Find where the given text appears and provide that cell's center as [X, Y] coordinate. 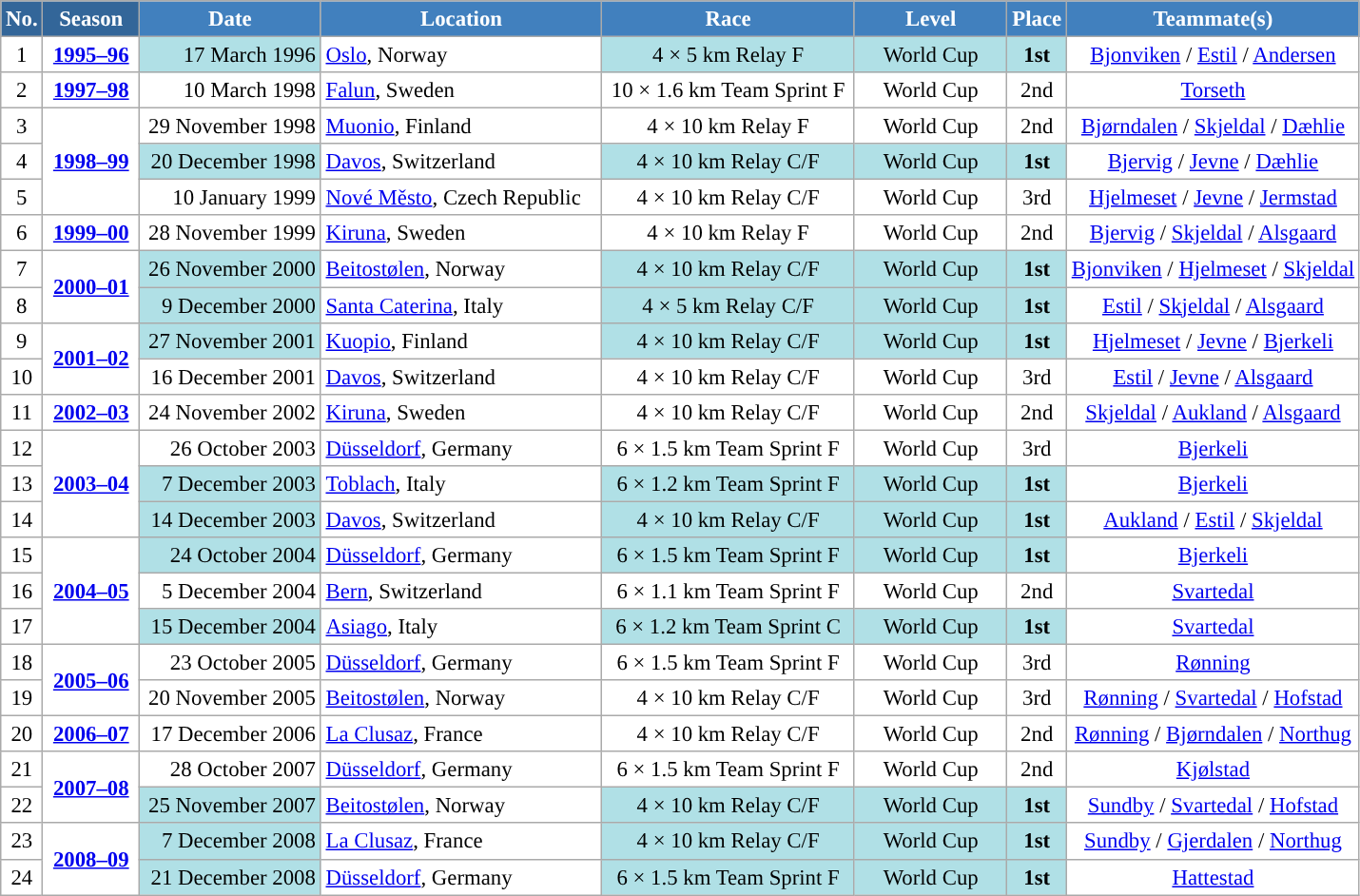
20 [22, 734]
27 November 2001 [230, 341]
2000–01 [91, 287]
2006–07 [91, 734]
15 [22, 555]
Location [461, 19]
16 December 2001 [230, 377]
2003–04 [91, 483]
14 [22, 519]
4 × 5 km Relay F [729, 55]
24 November 2002 [230, 412]
19 [22, 698]
Hjelmeset / Jevne / Jermstad [1213, 198]
Sundby / Gjerdalen / Northug [1213, 842]
24 October 2004 [230, 555]
1 [22, 55]
21 [22, 769]
10 March 1998 [230, 90]
Kuopio, Finland [461, 341]
15 December 2004 [230, 627]
Oslo, Norway [461, 55]
4 [22, 162]
Hattestad [1213, 877]
10 [22, 377]
2001–02 [91, 358]
Bjonviken / Hjelmeset / Skjeldal [1213, 269]
10 January 1999 [230, 198]
12 [22, 448]
20 December 1998 [230, 162]
7 [22, 269]
26 November 2000 [230, 269]
Bjervig / Jevne / Dæhlie [1213, 162]
Level [930, 19]
28 November 1999 [230, 233]
Estil / Skjeldal / Alsgaard [1213, 305]
17 March 1996 [230, 55]
Sundby / Svartedal / Hofstad [1213, 806]
20 November 2005 [230, 698]
Muonio, Finland [461, 127]
1995–96 [91, 55]
13 [22, 484]
2002–03 [91, 412]
10 × 1.6 km Team Sprint F [729, 90]
Race [729, 19]
29 November 1998 [230, 127]
Skjeldal / Aukland / Alsgaard [1213, 412]
Aukland / Estil / Skjeldal [1213, 519]
2008–09 [91, 860]
26 October 2003 [230, 448]
Place [1037, 19]
6 × 1.1 km Team Sprint F [729, 591]
Rønning / Svartedal / Hofstad [1213, 698]
5 [22, 198]
Rønning [1213, 663]
28 October 2007 [230, 769]
16 [22, 591]
Bern, Switzerland [461, 591]
Season [91, 19]
23 October 2005 [230, 663]
1997–98 [91, 90]
Santa Caterina, Italy [461, 305]
4 × 5 km Relay C/F [729, 305]
18 [22, 663]
Nové Město, Czech Republic [461, 198]
14 December 2003 [230, 519]
Hjelmeset / Jevne / Bjerkeli [1213, 341]
Asiago, Italy [461, 627]
23 [22, 842]
1999–00 [91, 233]
21 December 2008 [230, 877]
Kjølstad [1213, 769]
Date [230, 19]
7 December 2008 [230, 842]
9 December 2000 [230, 305]
Falun, Sweden [461, 90]
6 × 1.2 km Team Sprint C [729, 627]
No. [22, 19]
2004–05 [91, 592]
2005–06 [91, 681]
1998–99 [91, 162]
11 [22, 412]
2 [22, 90]
8 [22, 305]
3 [22, 127]
5 December 2004 [230, 591]
Rønning / Bjørndalen / Northug [1213, 734]
Estil / Jevne / Alsgaard [1213, 377]
Bjørndalen / Skjeldal / Dæhlie [1213, 127]
9 [22, 341]
25 November 2007 [230, 806]
6 × 1.2 km Team Sprint F [729, 484]
6 [22, 233]
Bjervig / Skjeldal / Alsgaard [1213, 233]
Toblach, Italy [461, 484]
2007–08 [91, 788]
24 [22, 877]
Teammate(s) [1213, 19]
7 December 2003 [230, 484]
22 [22, 806]
17 December 2006 [230, 734]
Torseth [1213, 90]
Bjonviken / Estil / Andersen [1213, 55]
17 [22, 627]
